Scan for the cell matching the given text and deliver its (X, Y) coordinate at center. 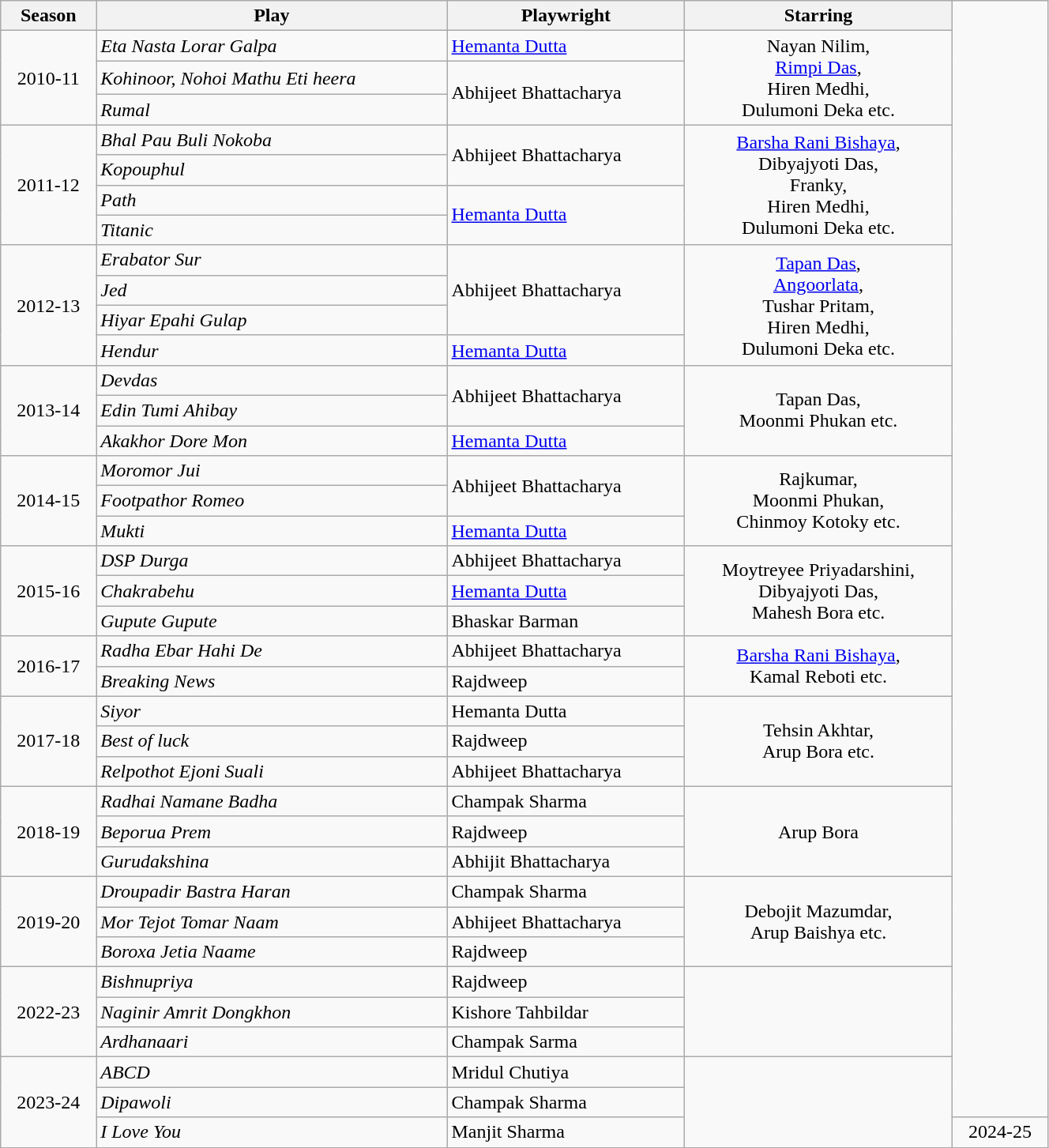
Season (49, 16)
Tapan Das, Angoorlata, Tushar Pritam,Hiren Medhi, Dulumoni Deka etc. (818, 305)
Radhai Namane Badha (272, 801)
Play (272, 16)
Dipawoli (272, 1102)
2023-24 (49, 1102)
Jed (272, 290)
2017-18 (49, 741)
2012-13 (49, 305)
Arup Bora (818, 831)
Bishnupriya (272, 982)
2019-20 (49, 921)
2011-12 (49, 185)
ABCD (272, 1072)
Siyor (272, 711)
2014-15 (49, 501)
Starring (818, 16)
Kohinoor, Nohoi Mathu Eti heera (272, 77)
2010-11 (49, 77)
Manjit Sharma (566, 1132)
Gupute Gupute (272, 621)
2013-14 (49, 410)
Kopouphul (272, 170)
Beporua Prem (272, 831)
Best of luck (272, 741)
Droupadir Bastra Haran (272, 891)
Devdas (272, 380)
Tapan Das, Moonmi Phukan etc. (818, 410)
2018-19 (49, 831)
Debojit Mazumdar, Arup Baishya etc. (818, 921)
2015-16 (49, 591)
Tehsin Akhtar, Arup Bora etc. (818, 741)
Hiyar Epahi Gulap (272, 320)
Playwright (566, 16)
Barsha Rani Bishaya, Dibyajyoti Das, Franky,Hiren Medhi, Dulumoni Deka etc. (818, 185)
Boroxa Jetia Naame (272, 952)
Gurudakshina (272, 861)
Barsha Rani Bishaya,Kamal Reboti etc. (818, 666)
Champak Sarma (566, 1042)
Radha Ebar Hahi De (272, 651)
2016-17 (49, 666)
Footpathor Romeo (272, 501)
2022-23 (49, 1012)
Mor Tejot Tomar Naam (272, 922)
Abhijit Bhattacharya (566, 861)
Bhaskar Barman (566, 621)
2024-25 (1000, 1132)
I Love You (272, 1132)
Path (272, 200)
Relpothot Ejoni Suali (272, 771)
Chakrabehu (272, 591)
Moromor Jui (272, 471)
Titanic (272, 230)
Rajkumar, Moonmi Phukan,Chinmoy Kotoky etc. (818, 501)
Mridul Chutiya (566, 1072)
Rumal (272, 110)
Erabator Sur (272, 260)
Hendur (272, 350)
Kishore Tahbildar (566, 1012)
Moytreyee Priyadarshini, Dibyajyoti Das,Mahesh Bora etc. (818, 591)
Nayan Nilim, Rimpi Das, Hiren Medhi, Dulumoni Deka etc. (818, 77)
Edin Tumi Ahibay (272, 410)
Bhal Pau Buli Nokoba (272, 140)
Breaking News (272, 681)
Naginir Amrit Dongkhon (272, 1012)
Mukti (272, 531)
Akakhor Dore Mon (272, 440)
DSP Durga (272, 561)
Eta Nasta Lorar Galpa (272, 46)
Ardhanaari (272, 1042)
